From the cell containing the given text, extract its center point as (x, y) coordinate. 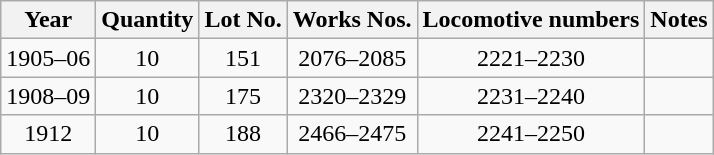
2231–2240 (531, 96)
Works Nos. (352, 20)
1908–09 (48, 96)
Locomotive numbers (531, 20)
Quantity (148, 20)
2466–2475 (352, 134)
2320–2329 (352, 96)
2076–2085 (352, 58)
1905–06 (48, 58)
188 (243, 134)
175 (243, 96)
151 (243, 58)
Lot No. (243, 20)
Year (48, 20)
Notes (679, 20)
2221–2230 (531, 58)
1912 (48, 134)
2241–2250 (531, 134)
